Search for the cell housing the specified text and yield its (X, Y) center coordinate. 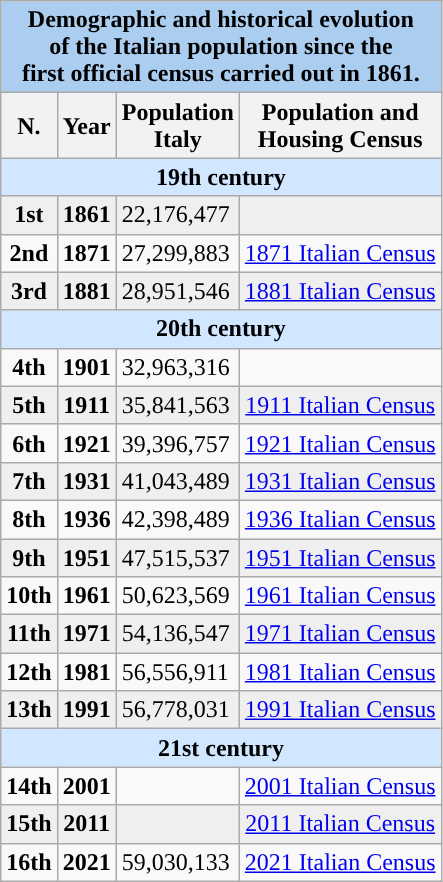
1881 Italian Census (340, 291)
8th (29, 519)
3rd (29, 291)
2011 Italian Census (340, 824)
47,515,537 (178, 557)
1921 (86, 443)
1951 Italian Census (340, 557)
12th (29, 672)
50,623,569 (178, 596)
9th (29, 557)
1971 Italian Census (340, 634)
21st century (221, 748)
2011 (86, 824)
5th (29, 405)
13th (29, 710)
56,556,911 (178, 672)
1921 Italian Census (340, 443)
Demographic and historical evolution of the Italian population since the first official census carried out in 1861. (221, 47)
20th century (221, 329)
2021 Italian Census (340, 862)
1981 (86, 672)
56,778,031 (178, 710)
1936 Italian Census (340, 519)
1881 (86, 291)
N. (29, 126)
1991 Italian Census (340, 710)
1936 (86, 519)
1981 Italian Census (340, 672)
1931 (86, 481)
15th (29, 824)
2001 Italian Census (340, 786)
27,299,883 (178, 253)
7th (29, 481)
1931 Italian Census (340, 481)
11th (29, 634)
1871 Italian Census (340, 253)
4th (29, 367)
35,841,563 (178, 405)
1861 (86, 215)
Year (86, 126)
1961 (86, 596)
2nd (29, 253)
1971 (86, 634)
28,951,546 (178, 291)
1951 (86, 557)
41,043,489 (178, 481)
59,030,133 (178, 862)
32,963,316 (178, 367)
1st (29, 215)
PopulationItaly (178, 126)
1991 (86, 710)
14th (29, 786)
2021 (86, 862)
19th century (221, 177)
1961 Italian Census (340, 596)
16th (29, 862)
22,176,477 (178, 215)
2001 (86, 786)
6th (29, 443)
1871 (86, 253)
10th (29, 596)
42,398,489 (178, 519)
39,396,757 (178, 443)
54,136,547 (178, 634)
1901 (86, 367)
1911 Italian Census (340, 405)
1911 (86, 405)
Population and Housing Census (340, 126)
